Find where the given text appears and provide that cell's center as [X, Y] coordinate. 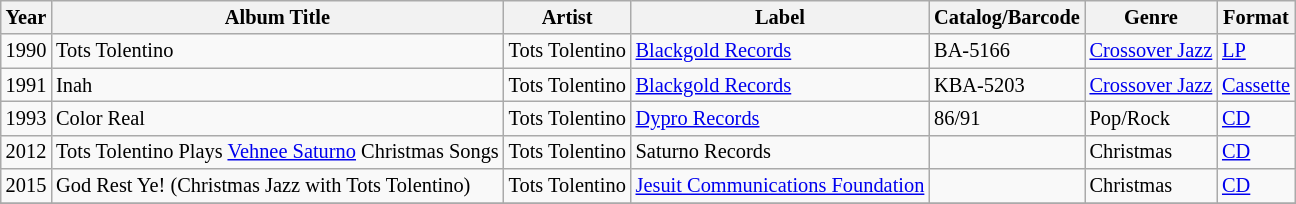
Pop/Rock [1152, 118]
Cassette [1256, 85]
LP [1256, 51]
1993 [26, 118]
2015 [26, 186]
KBA-5203 [1006, 85]
Year [26, 17]
God Rest Ye! (Christmas Jazz with Tots Tolentino) [277, 186]
1991 [26, 85]
Jesuit Communications Foundation [780, 186]
Label [780, 17]
BA-5166 [1006, 51]
Dypro Records [780, 118]
Catalog/Barcode [1006, 17]
Album Title [277, 17]
Tots Tolentino Plays Vehnee Saturno Christmas Songs [277, 152]
Color Real [277, 118]
Saturno Records [780, 152]
Genre [1152, 17]
Format [1256, 17]
2012 [26, 152]
1990 [26, 51]
Artist [568, 17]
Inah [277, 85]
86/91 [1006, 118]
